Find where the given text appears and provide that cell's center as [x, y] coordinate. 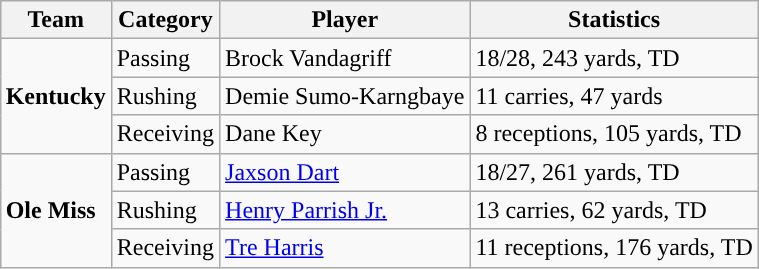
Ole Miss [56, 210]
Dane Key [345, 134]
Kentucky [56, 96]
Jaxson Dart [345, 172]
Category [165, 20]
8 receptions, 105 yards, TD [614, 134]
Demie Sumo-Karngbaye [345, 96]
Team [56, 20]
Henry Parrish Jr. [345, 210]
13 carries, 62 yards, TD [614, 210]
18/27, 261 yards, TD [614, 172]
11 carries, 47 yards [614, 96]
Tre Harris [345, 248]
Statistics [614, 20]
Brock Vandagriff [345, 58]
18/28, 243 yards, TD [614, 58]
Player [345, 20]
11 receptions, 176 yards, TD [614, 248]
